Determine the (x, y) coordinate at the center of the cell enclosing the given text.  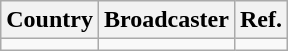
Ref. (260, 20)
Country (50, 20)
Broadcaster (166, 20)
